Extract the (X, Y) coordinate from the center of the cell holding the provided text.  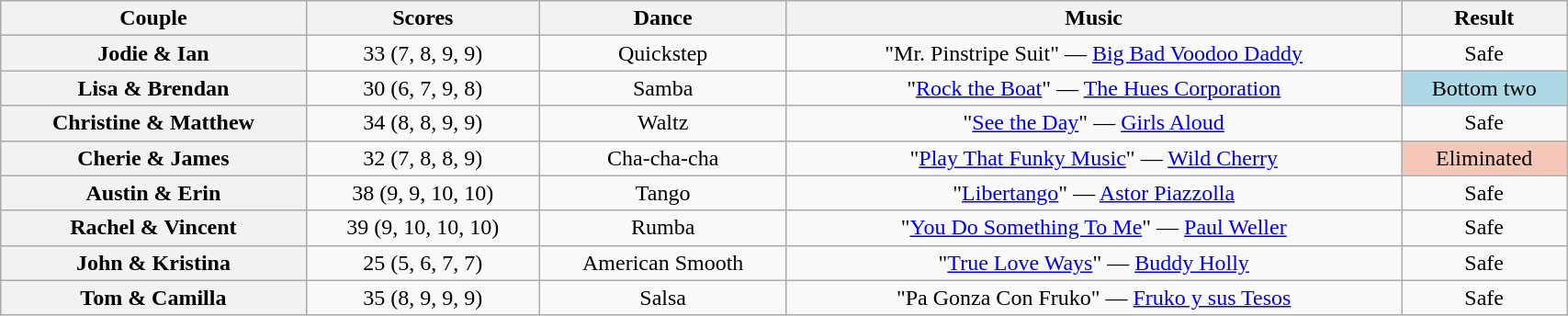
Cha-cha-cha (663, 158)
Tom & Camilla (153, 298)
Jodie & Ian (153, 53)
"You Do Something To Me" — Paul Weller (1094, 228)
33 (7, 8, 9, 9) (423, 53)
Scores (423, 18)
Cherie & James (153, 158)
Austin & Erin (153, 193)
38 (9, 9, 10, 10) (423, 193)
Dance (663, 18)
Result (1484, 18)
Rumba (663, 228)
American Smooth (663, 263)
Lisa & Brendan (153, 88)
32 (7, 8, 8, 9) (423, 158)
Music (1094, 18)
"Libertango" — Astor Piazzolla (1094, 193)
25 (5, 6, 7, 7) (423, 263)
35 (8, 9, 9, 9) (423, 298)
Couple (153, 18)
Christine & Matthew (153, 123)
Waltz (663, 123)
Quickstep (663, 53)
"True Love Ways" — Buddy Holly (1094, 263)
"See the Day" — Girls Aloud (1094, 123)
Eliminated (1484, 158)
Bottom two (1484, 88)
Rachel & Vincent (153, 228)
Samba (663, 88)
30 (6, 7, 9, 8) (423, 88)
39 (9, 10, 10, 10) (423, 228)
"Pa Gonza Con Fruko" — Fruko y sus Tesos (1094, 298)
Tango (663, 193)
34 (8, 8, 9, 9) (423, 123)
"Mr. Pinstripe Suit" — Big Bad Voodoo Daddy (1094, 53)
"Rock the Boat" — The Hues Corporation (1094, 88)
Salsa (663, 298)
"Play That Funky Music" — Wild Cherry (1094, 158)
John & Kristina (153, 263)
